Pinpoint the cell where the given text exists, returning its [x, y] midpoint coordinate. 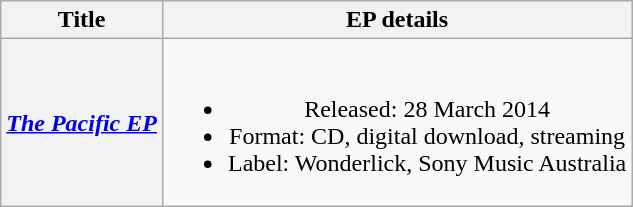
EP details [396, 20]
Title [82, 20]
The Pacific EP [82, 122]
Released: 28 March 2014Format: CD, digital download, streamingLabel: Wonderlick, Sony Music Australia [396, 122]
